Locate the cell with the specified text and output its (x, y) center coordinate. 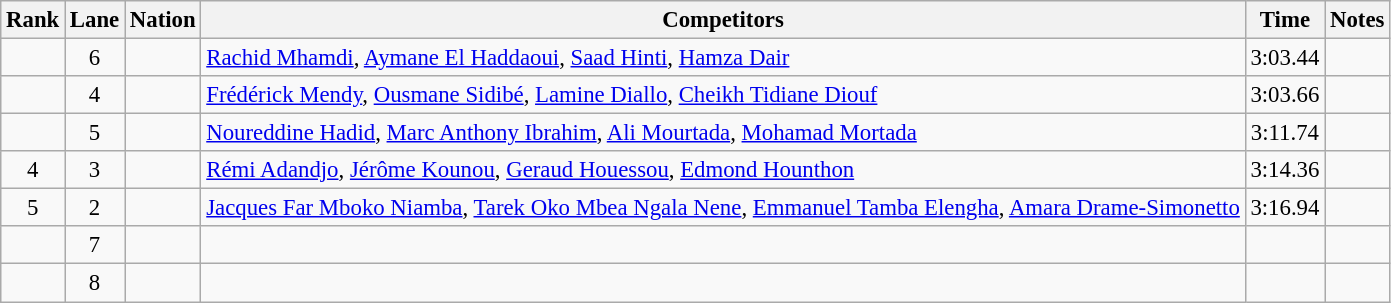
Noureddine Hadid, Marc Anthony Ibrahim, Ali Mourtada, Mohamad Mortada (723, 133)
Frédérick Mendy, Ousmane Sidibé, Lamine Diallo, Cheikh Tidiane Diouf (723, 95)
3:11.74 (1285, 133)
Lane (95, 20)
Rémi Adandjo, Jérôme Kounou, Geraud Houessou, Edmond Hounthon (723, 170)
3:03.66 (1285, 95)
Nation (163, 20)
Competitors (723, 20)
6 (95, 58)
3 (95, 170)
3:16.94 (1285, 208)
3:14.36 (1285, 170)
Rank (33, 20)
Jacques Far Mboko Niamba, Tarek Oko Mbea Ngala Nene, Emmanuel Tamba Elengha, Amara Drame-Simonetto (723, 208)
2 (95, 208)
7 (95, 245)
Time (1285, 20)
3:03.44 (1285, 58)
Rachid Mhamdi, Aymane El Haddaoui, Saad Hinti, Hamza Dair (723, 58)
8 (95, 283)
Notes (1358, 20)
